Identify which cell holds the provided text, then report its (X, Y) central coordinate. 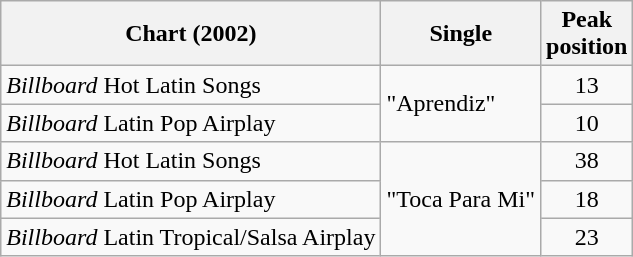
10 (587, 123)
Single (461, 34)
"Aprendiz" (461, 104)
18 (587, 199)
Billboard Latin Tropical/Salsa Airplay (191, 237)
Chart (2002) (191, 34)
Peakposition (587, 34)
13 (587, 85)
38 (587, 161)
"Toca Para Mi" (461, 199)
23 (587, 237)
